Extract the [X, Y] coordinate from the center of the cell holding the provided text.  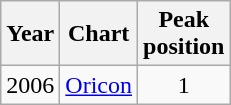
1 [184, 85]
2006 [30, 85]
Oricon [99, 85]
Peakposition [184, 34]
Chart [99, 34]
Year [30, 34]
